Identify which cell holds the provided text, then report its (x, y) central coordinate. 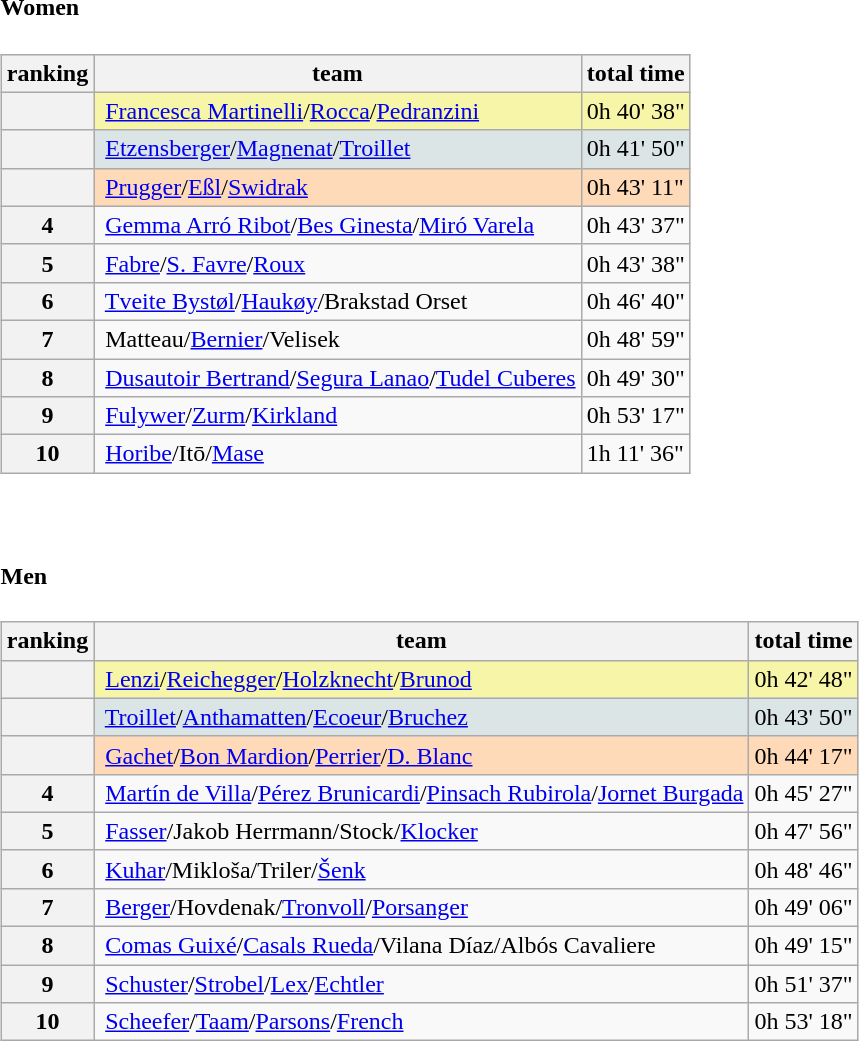
Comas Guixé/Casals Rueda/Vilana Díaz/Albós Cavaliere (422, 946)
0h 49' 06" (804, 907)
0h 51' 37" (804, 984)
0h 43' 38" (636, 263)
Fulywer/Zurm/Kirkland (338, 416)
0h 43' 11" (636, 187)
1h 11' 36" (636, 454)
0h 49' 30" (636, 378)
Tveite Bystøl/Haukøy/Brakstad Orset (338, 301)
Horibe/Itō/Mase (338, 454)
0h 48' 46" (804, 869)
Schuster/Strobel/Lex/Echtler (422, 984)
0h 40' 38" (636, 111)
0h 46' 40" (636, 301)
0h 53' 17" (636, 416)
0h 43' 37" (636, 225)
Gemma Arró Ribot/Bes Ginesta/Miró Varela (338, 225)
Gachet/Bon Mardion/Perrier/D. Blanc (422, 755)
0h 43' 50" (804, 717)
0h 49' 15" (804, 946)
0h 47' 56" (804, 831)
Etzensberger/Magnenat/Troillet (338, 149)
0h 48' 59" (636, 339)
Fabre/S. Favre/Roux (338, 263)
Lenzi/Reichegger/Holzknecht/Brunod (422, 679)
0h 44' 17" (804, 755)
Kuhar/Mikloša/Triler/Šenk (422, 869)
Dusautoir Bertrand/Segura Lanao/Tudel Cuberes (338, 378)
Berger/Hovdenak/Tronvoll/Porsanger (422, 907)
Fasser/Jakob Herrmann/Stock/Klocker (422, 831)
0h 41' 50" (636, 149)
Matteau/Bernier/Velisek (338, 339)
Prugger/Eßl/Swidrak (338, 187)
0h 45' 27" (804, 793)
Troillet/Anthamatten/Ecoeur/Bruchez (422, 717)
0h 42' 48" (804, 679)
Scheefer/Taam/Parsons/French (422, 1022)
Francesca Martinelli/Rocca/Pedranzini (338, 111)
Martín de Villa/Pérez Brunicardi/Pinsach Rubirola/Jornet Burgada (422, 793)
0h 53' 18" (804, 1022)
